Identify which cell holds the provided text, then report its (x, y) central coordinate. 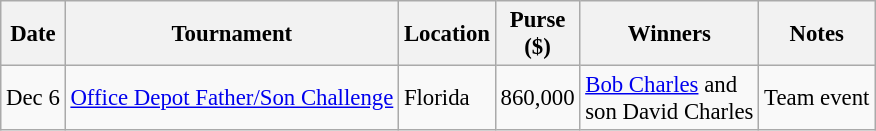
Location (448, 34)
860,000 (538, 98)
Dec 6 (33, 98)
Florida (448, 98)
Winners (670, 34)
Bob Charles andson David Charles (670, 98)
Notes (817, 34)
Team event (817, 98)
Date (33, 34)
Office Depot Father/Son Challenge (232, 98)
Tournament (232, 34)
Purse($) (538, 34)
